Find where the given text appears and provide that cell's center as (x, y) coordinate. 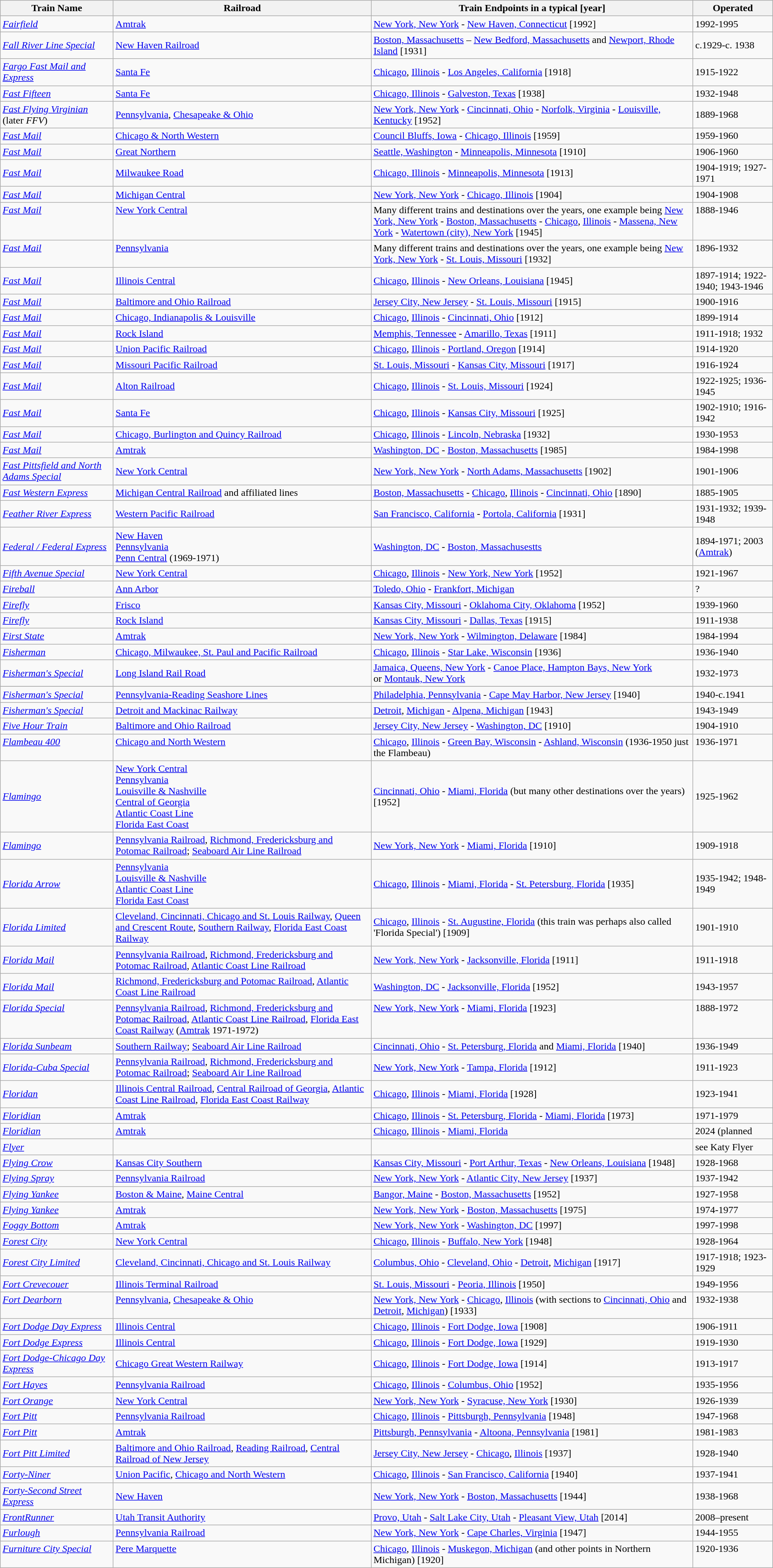
Utah Transit Authority (242, 1517)
Chicago, Illinois - Star Lake, Wisconsin [1936] (532, 652)
Pennsylvania Railroad, Richmond, Fredericksburg and Potomac Railroad, Atlantic Coast Line Railroad, Florida East Coast Railway (Amtrak 1971-1972) (242, 1019)
1981-1983 (733, 1432)
Jersey City, New Jersey - Chicago, Illinois [1937] (532, 1454)
New York, New York - North Adams, Massachusetts [1902] (532, 471)
Fargo Fast Mail and Express (57, 72)
Operated (733, 8)
Florida Limited (57, 927)
1897-1914; 1922-1940; 1943-1946 (733, 280)
1917-1918; 1923-1929 (733, 1263)
Cleveland, Cincinnati, Chicago and St. Louis Railway (242, 1263)
1932-1973 (733, 673)
1920-1936 (733, 1554)
1911-1918 (733, 959)
1904-1908 (733, 194)
New York, New York - New Haven, Connecticut [1992] (532, 24)
1959-1960 (733, 136)
1923-1941 (733, 1094)
Chicago, Burlington and Quincy Railroad (242, 434)
1932-1948 (733, 93)
Fort Hayes (57, 1385)
1926-1939 (733, 1401)
Chicago, Illinois - Los Angeles, California [1918] (532, 72)
1927-1958 (733, 1194)
1913-1917 (733, 1363)
Chicago, Illinois - Galveston, Texas [1938] (532, 93)
Richmond, Fredericksburg and Potomac Railroad, Atlantic Coast Line Railroad (242, 987)
New York, New York - Cape Charles, Virginia [1947] (532, 1533)
Florida Special (57, 1019)
Missouri Pacific Railroad (242, 365)
1997-1998 (733, 1225)
Cincinnati, Ohio - St. Petersburg, Florida and Miami, Florida [1940] (532, 1046)
2008–present (733, 1517)
Fast Western Express (57, 493)
Kansas City Southern (242, 1163)
Washington, DC - Boston, Massachusestts (532, 546)
Chicago, Milwaukee, St. Paul and Pacific Railroad (242, 652)
Fort Dodge-Chicago Day Express (57, 1363)
1930-1953 (733, 434)
1992-1995 (733, 24)
1901-1906 (733, 471)
Bangor, Maine - Boston, Massachusetts [1952] (532, 1194)
Furlough (57, 1533)
Jamaica, Queens, New York - Canoe Place, Hampton Bays, New Yorkor Montauk, New York (532, 673)
Fort Orange (57, 1401)
Chicago, Illinois - Fort Dodge, Iowa [1914] (532, 1363)
Fifth Avenue Special (57, 573)
1904-1910 (733, 726)
Forest City (57, 1241)
Frisco (242, 604)
Chicago, Illinois - Fort Dodge, Iowa [1929] (532, 1342)
Washington, DC - Jacksonville, Florida [1952] (532, 987)
Boston, Massachusetts - Chicago, Illinois - Cincinnati, Ohio [1890] (532, 493)
Chicago, Illinois - St. Petersburg, Florida - Miami, Florida [1973] (532, 1116)
Fast Flying Virginian (later FFV) (57, 115)
see Katy Flyer (733, 1147)
1911-1938 (733, 621)
1928-1964 (733, 1241)
Pittsburgh, Pennsylvania - Altoona, Pennsylvania [1981] (532, 1432)
1974-1977 (733, 1210)
Forty-Niner (57, 1475)
Fireball (57, 589)
1937-1941 (733, 1475)
St. Louis, Missouri - Peoria, Illinois [1950] (532, 1284)
New York, New York - Wilmington, Delaware [1984] (532, 636)
1931-1932; 1939-1948 (733, 514)
Alton Railroad (242, 386)
Chicago, Illinois - Green Bay, Wisconsin - Ashland, Wisconsin (1936-1950 just the Flambeau) (532, 747)
Chicago, Illinois - Portland, Oregon [1914] (532, 349)
1896-1932 (733, 254)
1936-1971 (733, 747)
Union Pacific, Chicago and North Western (242, 1475)
1915-1922 (733, 72)
Council Bluffs, Iowa - Chicago, Illinois [1959] (532, 136)
Chicago, Illinois - San Francisco, California [1940] (532, 1475)
Illinois Terminal Railroad (242, 1284)
c.1929-c. 1938 (733, 45)
Milwaukee Road (242, 173)
Chicago, Illinois - Miami, Florida [1928] (532, 1094)
1925-1962 (733, 797)
Michigan Central (242, 194)
Southern Railway; Seaboard Air Line Railroad (242, 1046)
Chicago, Illinois - St. Augustine, Florida (this train was perhaps also called 'Florida Special') [1909] (532, 927)
San Francisco, California - Portola, California [1931] (532, 514)
Chicago, Illinois - Lincoln, Nebraska [1932] (532, 434)
Fort Pitt Limited (57, 1454)
New York, New York - Jacksonville, Florida [1911] (532, 959)
Boston, Massachusetts – New Bedford, Massachusetts and Newport, Rhode Island [1931] (532, 45)
Pennsylvania (242, 254)
Chicago, Illinois - Miami, Florida (532, 1131)
1889-1968 (733, 115)
Memphis, Tennessee - Amarillo, Texas [1911] (532, 333)
Five Hour Train (57, 726)
1921-1967 (733, 573)
New York, New York - Chicago, Illinois [1904] (532, 194)
1984-1994 (733, 636)
Chicago, Illinois - Miami, Florida - St. Petersburg, Florida [1935] (532, 883)
Philadelphia, Pennsylvania - Cape May Harbor, New Jersey [1940] (532, 695)
Forest City Limited (57, 1263)
New York, New York - Chicago, Illinois (with sections to Cincinnati, Ohio and Detroit, Michigan) [1933] (532, 1305)
Chicago, Illinois - Minneapolis, Minnesota [1913] (532, 173)
Detroit and Mackinac Railway (242, 710)
FrontRunner (57, 1517)
1943-1957 (733, 987)
Chicago, Illinois - New York, New York [1952] (532, 573)
Cleveland, Cincinnati, Chicago and St. Louis Railway, Queen and Crescent Route, Southern Railway, Florida East Coast Railway (242, 927)
PennsylvaniaLouisville & NashvilleAtlantic Coast LineFlorida East Coast (242, 883)
Kansas City, Missouri - Oklahoma City, Oklahoma [1952] (532, 604)
Detroit, Michigan - Alpena, Michigan [1943] (532, 710)
Ann Arbor (242, 589)
Train Endpoints in a typical [year] (532, 8)
1947-1968 (733, 1416)
Chicago, Indianapolis & Louisville (242, 318)
Western Pacific Railroad (242, 514)
1899-1914 (733, 318)
Chicago, Illinois - Buffalo, New York [1948] (532, 1241)
Provo, Utah - Salt Lake City, Utah - Pleasant View, Utah [2014] (532, 1517)
New York, New York - Atlantic City, New Jersey [1937] (532, 1178)
Fort Dodge Day Express (57, 1326)
Toledo, Ohio - Frankfort, Michigan (532, 589)
Jersey City, New Jersey - Washington, DC [1910] (532, 726)
Flambeau 400 (57, 747)
New York, New York - Syracuse, New York [1930] (532, 1401)
New Haven (242, 1496)
Flying Crow (57, 1163)
Flyer (57, 1147)
1944-1955 (733, 1533)
Chicago, Illinois - St. Louis, Missouri [1924] (532, 386)
Chicago Great Western Railway (242, 1363)
1932-1938 (733, 1305)
Chicago and North Western (242, 747)
1900-1916 (733, 302)
1928-1940 (733, 1454)
Federal / Federal Express (57, 546)
Floridan (57, 1094)
1935-1956 (733, 1385)
Railroad (242, 8)
Chicago, Illinois - Columbus, Ohio [1952] (532, 1385)
Chicago, Illinois - Cincinnati, Ohio [1912] (532, 318)
New York, New York - Miami, Florida [1923] (532, 1019)
1939-1960 (733, 604)
1911-1923 (733, 1068)
New York CentralPennsylvaniaLouisville & NashvilleCentral of GeorgiaAtlantic Coast LineFlorida East Coast (242, 797)
Fairfield (57, 24)
1937-1942 (733, 1178)
New York, New York - Cincinnati, Ohio - Norfolk, Virginia - Louisville, Kentucky [1952] (532, 115)
1906-1911 (733, 1326)
First State (57, 636)
Chicago, Illinois - Pittsburgh, Pennsylvania [1948] (532, 1416)
1911-1918; 1932 (733, 333)
Foggy Bottom (57, 1225)
Jersey City, New Jersey - St. Louis, Missouri [1915] (532, 302)
St. Louis, Missouri - Kansas City, Missouri [1917] (532, 365)
1902-1910; 1916-1942 (733, 413)
1909-1918 (733, 845)
Many different trains and destinations over the years, one example being New York, New York - St. Louis, Missouri [1932] (532, 254)
1888-1972 (733, 1019)
Fisherman (57, 652)
Florida Arrow (57, 883)
Kansas City, Missouri - Port Arthur, Texas - New Orleans, Louisiana [1948] (532, 1163)
1938-1968 (733, 1496)
1906-1960 (733, 152)
1919-1930 (733, 1342)
Chicago, Illinois - Muskegon, Michigan (and other points in Northern Michigan) [1920] (532, 1554)
New York, New York - Washington, DC [1997] (532, 1225)
1904-1919; 1927-1971 (733, 173)
1943-1949 (733, 710)
Fall River Line Special (57, 45)
Chicago & North Western (242, 136)
1894-1971; 2003 (Amtrak) (733, 546)
Pennsylvania Railroad, Richmond, Fredericksburg and Potomac Railroad, Atlantic Coast Line Railroad (242, 959)
Fort Dodge Express (57, 1342)
1916-1924 (733, 365)
Furniture City Special (57, 1554)
1936-1949 (733, 1046)
Pere Marquette (242, 1554)
1914-1920 (733, 349)
Illinois Central Railroad, Central Railroad of Georgia, Atlantic Coast Line Railroad, Florida East Coast Railway (242, 1094)
Chicago, Illinois - New Orleans, Louisiana [1945] (532, 280)
New Haven Railroad (242, 45)
1928-1968 (733, 1163)
1940-c.1941 (733, 695)
Fast Fifteen (57, 93)
1922-1925; 1936-1945 (733, 386)
New York, New York - Boston, Massachusetts [1975] (532, 1210)
Long Island Rail Road (242, 673)
Great Northern (242, 152)
1901-1910 (733, 927)
1971-1979 (733, 1116)
Kansas City, Missouri - Dallas, Texas [1915] (532, 621)
Washington, DC - Boston, Massachusetts [1985] (532, 450)
Pennsylvania-Reading Seashore Lines (242, 695)
Train Name (57, 8)
Fort Crevecouer (57, 1284)
Fast Pittsfield and North Adams Special (57, 471)
Cincinnati, Ohio - Miami, Florida (but many other destinations over the years) [1952] (532, 797)
2024 (planned (733, 1131)
Feather River Express (57, 514)
Baltimore and Ohio Railroad, Reading Railroad, Central Railroad of New Jersey (242, 1454)
Boston & Maine, Maine Central (242, 1194)
1885-1905 (733, 493)
New York, New York - Miami, Florida [1910] (532, 845)
New York, New York - Tampa, Florida [1912] (532, 1068)
Chicago, Illinois - Fort Dodge, Iowa [1908] (532, 1326)
1949-1956 (733, 1284)
Seattle, Washington - Minneapolis, Minnesota [1910] (532, 152)
Fort Dearborn (57, 1305)
1984-1998 (733, 450)
Columbus, Ohio - Cleveland, Ohio - Detroit, Michigan [1917] (532, 1263)
Union Pacific Railroad (242, 349)
Chicago, Illinois - Kansas City, Missouri [1925] (532, 413)
New York, New York - Boston, Massachusetts [1944] (532, 1496)
1935-1942; 1948-1949 (733, 883)
Forty-Second Street Express (57, 1496)
New HavenPennsylvaniaPenn Central (1969-1971) (242, 546)
Michigan Central Railroad and affiliated lines (242, 493)
Florida-Cuba Special (57, 1068)
1936-1940 (733, 652)
Flying Spray (57, 1178)
Florida Sunbeam (57, 1046)
1888-1946 (733, 221)
? (733, 589)
